Scan for the cell matching the given text and deliver its (X, Y) coordinate at center. 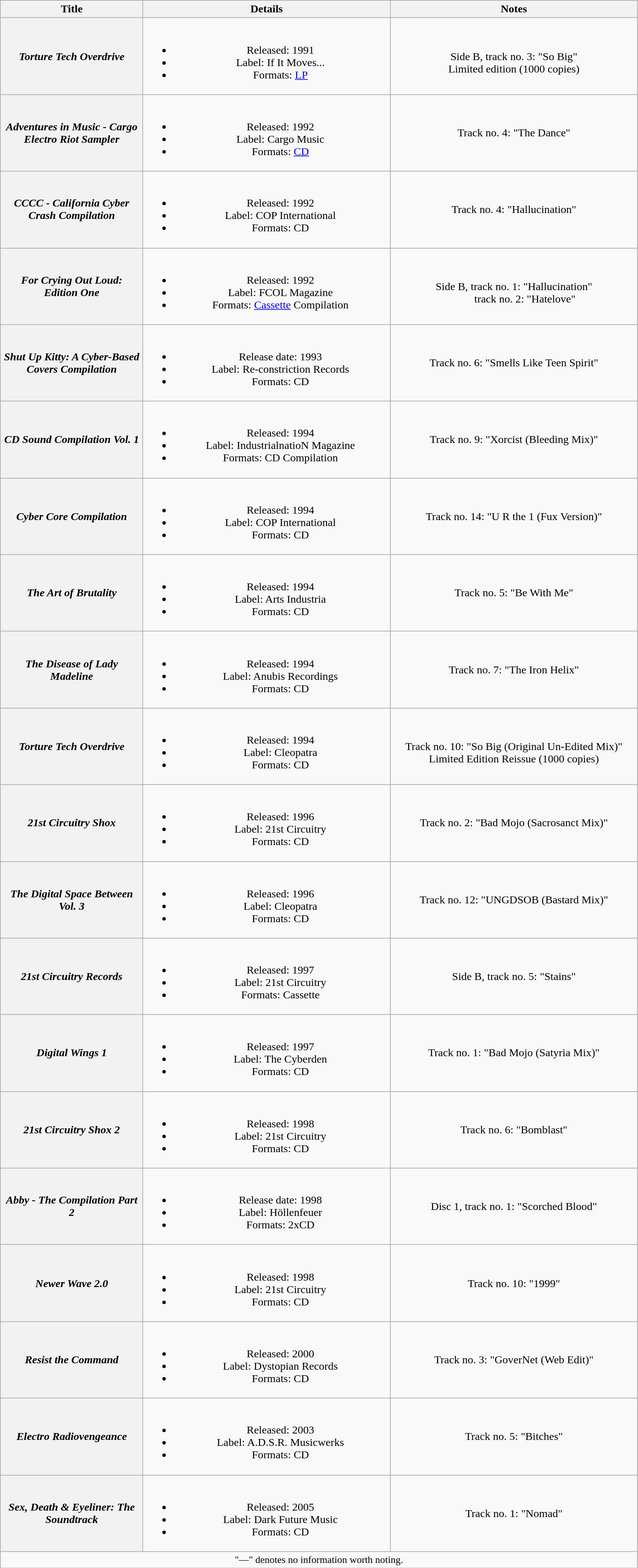
Released: 1994Label: Anubis RecordingsFormats: CD (267, 669)
Released: 2005Label: Dark Future MusicFormats: CD (267, 1513)
Released: 1992Label: FCOL MagazineFormats: Cassette Compilation (267, 286)
Released: 1996Label: 21st CircuitryFormats: CD (267, 823)
Released: 1994Label: IndustrialnatioN MagazineFormats: CD Compilation (267, 440)
Released: 1992Label: Cargo MusicFormats: CD (267, 133)
Side B, track no. 1: "Hallucination" track no. 2: "Hatelove" (514, 286)
Track no. 5: "Be With Me" (514, 593)
The Disease of Lady Madeline (72, 669)
Side B, track no. 5: "Stains" (514, 977)
Released: 1996Label: CleopatraFormats: CD (267, 900)
Released: 1994Label: COP InternationalFormats: CD (267, 516)
Resist the Command (72, 1360)
Sex, Death & Eyeliner: The Soundtrack (72, 1513)
For Crying Out Loud: Edition One (72, 286)
Abby - The Compilation Part 2 (72, 1206)
Track no. 5: "Bitches" (514, 1437)
Notes (514, 9)
Track no. 14: "U R the 1 (Fux Version)" (514, 516)
Track no. 10: "1999" (514, 1283)
"—" denotes no information worth noting. (319, 1560)
Track no. 4: "Hallucination" (514, 209)
CCCC - California Cyber Crash Compilation (72, 209)
Disc 1, track no. 1: "Scorched Blood" (514, 1206)
Shut Up Kitty: A Cyber-Based Covers Compilation (72, 363)
Track no. 7: "The Iron Helix" (514, 669)
21st Circuitry Shox 2 (72, 1130)
The Digital Space Between Vol. 3 (72, 900)
Released: 2000Label: Dystopian RecordsFormats: CD (267, 1360)
Track no. 10: "So Big (Original Un-Edited Mix)" Limited Edition Reissue (1000 copies) (514, 746)
Released: 1994Label: Arts IndustriaFormats: CD (267, 593)
CD Sound Compilation Vol. 1 (72, 440)
Track no. 6: "Smells Like Teen Spirit" (514, 363)
Track no. 9: "Xorcist (Bleeding Mix)" (514, 440)
Released: 1991Label: If It Moves...Formats: LP (267, 56)
21st Circuitry Records (72, 977)
Released: 1992Label: COP InternationalFormats: CD (267, 209)
Released: 2003Label: A.D.S.R. MusicwerksFormats: CD (267, 1437)
The Art of Brutality (72, 593)
Track no. 3: "GoverNet (Web Edit)" (514, 1360)
Adventures in Music - Cargo Electro Riot Sampler (72, 133)
21st Circuitry Shox (72, 823)
Electro Radiovengeance (72, 1437)
Release date: 1993Label: Re-constriction RecordsFormats: CD (267, 363)
Track no. 2: "Bad Mojo (Sacrosanct Mix)" (514, 823)
Track no. 6: "Bomblast" (514, 1130)
Released: 1994Label: CleopatraFormats: CD (267, 746)
Details (267, 9)
Track no. 12: "UNGDSOB (Bastard Mix)" (514, 900)
Release date: 1998Label: HöllenfeuerFormats: 2xCD (267, 1206)
Track no. 1: "Nomad" (514, 1513)
Track no. 4: "The Dance" (514, 133)
Newer Wave 2.0 (72, 1283)
Title (72, 9)
Side B, track no. 3: "So Big" Limited edition (1000 copies) (514, 56)
Released: 1997Label: The CyberdenFormats: CD (267, 1053)
Digital Wings 1 (72, 1053)
Track no. 1: "Bad Mojo (Satyria Mix)" (514, 1053)
Cyber Core Compilation (72, 516)
Released: 1997Label: 21st CircuitryFormats: Cassette (267, 977)
